Locate the cell with the specified text and output its (x, y) center coordinate. 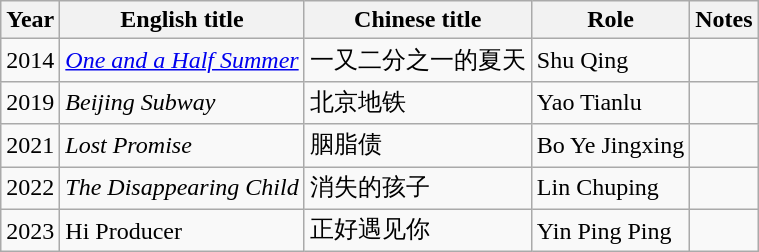
Year (30, 20)
一又二分之一的夏天 (418, 60)
Role (610, 20)
Yao Tianlu (610, 102)
Bo Ye Jingxing (610, 146)
2019 (30, 102)
消失的孩子 (418, 188)
2023 (30, 230)
Lin Chuping (610, 188)
2014 (30, 60)
胭脂债 (418, 146)
Shu Qing (610, 60)
2022 (30, 188)
北京地铁 (418, 102)
Yin Ping Ping (610, 230)
Beijing Subway (182, 102)
2021 (30, 146)
Chinese title (418, 20)
Lost Promise (182, 146)
English title (182, 20)
One and a Half Summer (182, 60)
The Disappearing Child (182, 188)
正好遇见你 (418, 230)
Notes (724, 20)
Hi Producer (182, 230)
